Return (X, Y) of the center of cell containing provided text 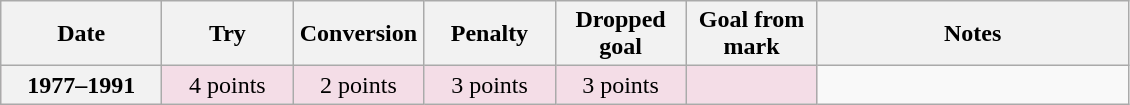
2 points (358, 85)
Penalty (490, 34)
Date (82, 34)
4 points (228, 85)
Try (228, 34)
Notes (972, 34)
Goal from mark (752, 34)
1977–1991 (82, 85)
Dropped goal (620, 34)
Conversion (358, 34)
